Pinpoint the cell where the given text exists, returning its [X, Y] midpoint coordinate. 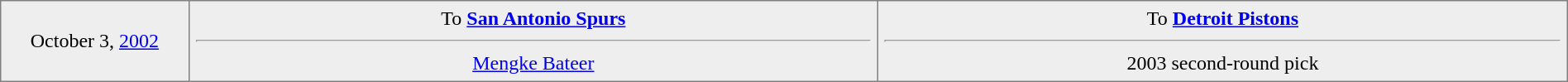
October 3, 2002 [94, 41]
To San Antonio SpursMengke Bateer [533, 41]
To Detroit Pistons2003 second-round pick [1223, 41]
